Detect which cell encompasses the target text, then output its [x, y] center coordinate. 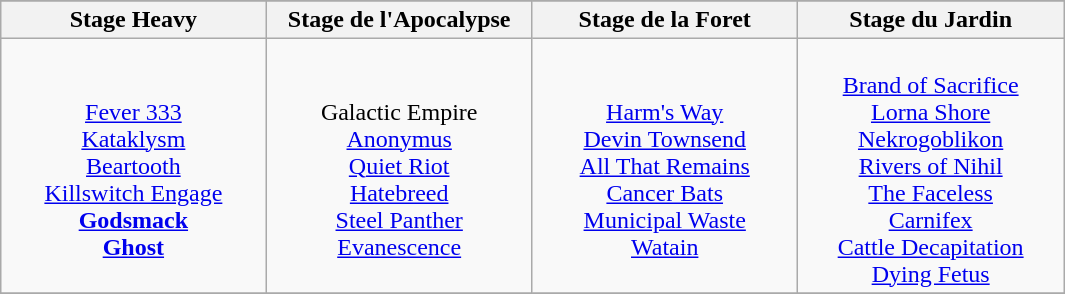
Stage du Jardin [930, 20]
Stage de l'Apocalypse [399, 20]
Fever 333 Kataklysm Beartooth Killswitch Engage Godsmack Ghost [134, 166]
Stage Heavy [134, 20]
Harm's Way Devin Townsend All That Remains Cancer Bats Municipal Waste Watain [664, 166]
Galactic Empire Anonymus Quiet Riot Hatebreed Steel Panther Evanescence [399, 166]
Brand of Sacrifice Lorna Shore Nekrogoblikon Rivers of Nihil The Faceless Carnifex Cattle Decapitation Dying Fetus [930, 166]
Stage de la Foret [664, 20]
